Scan for the cell matching the given text and deliver its [x, y] coordinate at center. 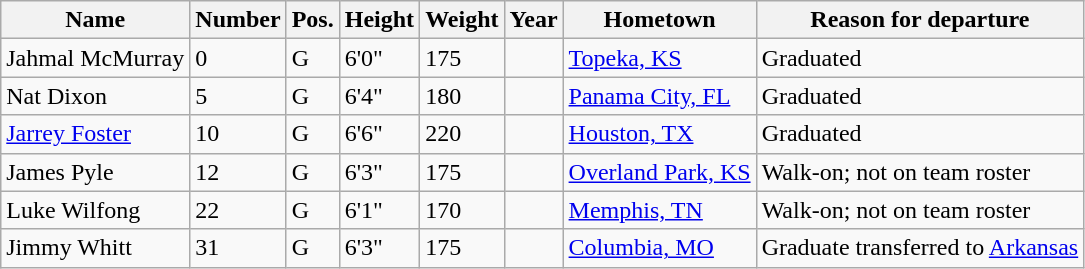
Graduate transferred to Arkansas [920, 248]
Pos. [312, 20]
Number [238, 20]
12 [238, 172]
10 [238, 134]
5 [238, 96]
Year [534, 20]
170 [462, 210]
Panama City, FL [660, 96]
Weight [462, 20]
0 [238, 58]
Houston, TX [660, 134]
180 [462, 96]
Topeka, KS [660, 58]
22 [238, 210]
31 [238, 248]
Reason for departure [920, 20]
6'4" [379, 96]
6'1" [379, 210]
Overland Park, KS [660, 172]
Height [379, 20]
6'6" [379, 134]
220 [462, 134]
6'0" [379, 58]
Name [96, 20]
Jarrey Foster [96, 134]
Jimmy Whitt [96, 248]
Jahmal McMurray [96, 58]
Luke Wilfong [96, 210]
Hometown [660, 20]
Nat Dixon [96, 96]
James Pyle [96, 172]
Memphis, TN [660, 210]
Columbia, MO [660, 248]
